Provide the (x, y) coordinate of the cell's center where the given text is located.  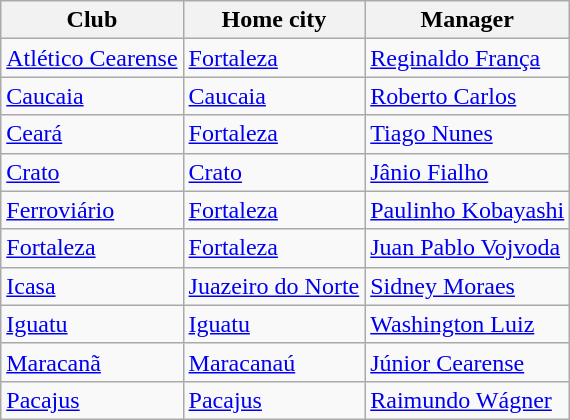
Juazeiro do Norte (274, 286)
Tiago Nunes (468, 134)
Reginaldo França (468, 58)
Maracanã (92, 362)
Icasa (92, 286)
Manager (468, 20)
Paulinho Kobayashi (468, 210)
Jânio Fialho (468, 172)
Maracanaú (274, 362)
Club (92, 20)
Juan Pablo Vojvoda (468, 248)
Ceará (92, 134)
Raimundo Wágner (468, 400)
Júnior Cearense (468, 362)
Ferroviário (92, 210)
Washington Luiz (468, 324)
Roberto Carlos (468, 96)
Sidney Moraes (468, 286)
Atlético Cearense (92, 58)
Home city (274, 20)
